Return the [x, y] coordinate for the center point of the cell that contains the specified text.  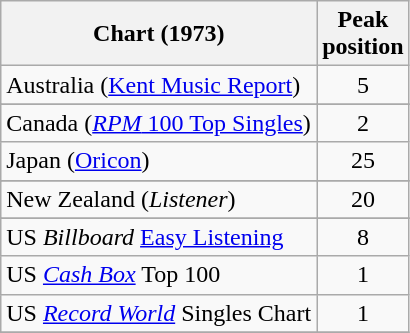
Australia (Kent Music Report) [159, 85]
25 [363, 161]
Canada (RPM 100 Top Singles) [159, 123]
US Cash Box Top 100 [159, 275]
US Billboard Easy Listening [159, 237]
Japan (Oricon) [159, 161]
8 [363, 237]
New Zealand (Listener) [159, 199]
Peakposition [363, 34]
5 [363, 85]
Chart (1973) [159, 34]
US Record World Singles Chart [159, 313]
20 [363, 199]
2 [363, 123]
